Return the [X, Y] coordinate for the center point of the cell that contains the specified text.  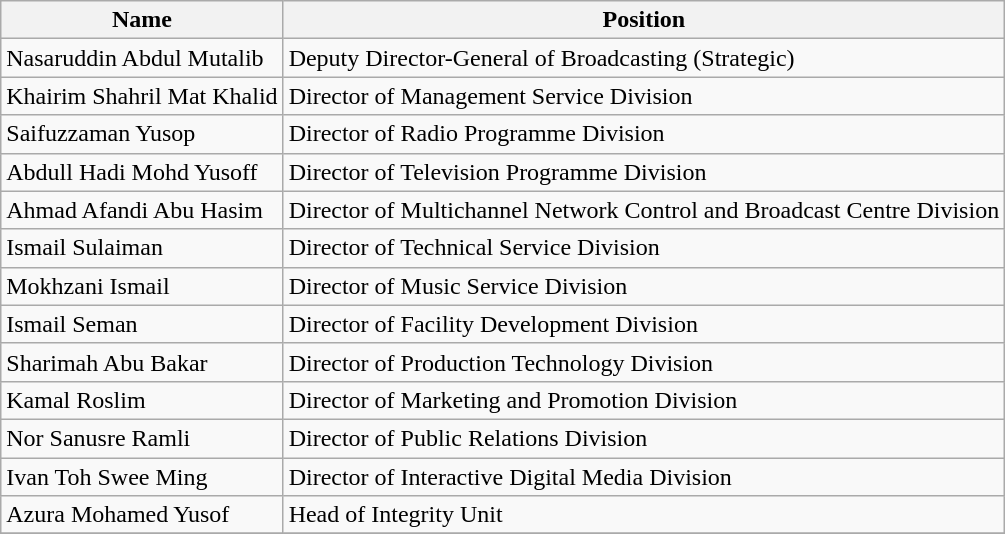
Deputy Director-General of Broadcasting (Strategic) [644, 58]
Ivan Toh Swee Ming [142, 477]
Director of Television Programme Division [644, 172]
Director of Radio Programme Division [644, 134]
Nasaruddin Abdul Mutalib [142, 58]
Kamal Roslim [142, 400]
Saifuzzaman Yusop [142, 134]
Director of Public Relations Division [644, 438]
Azura Mohamed Yusof [142, 515]
Sharimah Abu Bakar [142, 362]
Abdull Hadi Mohd Yusoff [142, 172]
Director of Production Technology Division [644, 362]
Director of Technical Service Division [644, 248]
Khairim Shahril Mat Khalid [142, 96]
Head of Integrity Unit [644, 515]
Director of Facility Development Division [644, 324]
Ismail Sulaiman [142, 248]
Ismail Seman [142, 324]
Nor Sanusre Ramli [142, 438]
Ahmad Afandi Abu Hasim [142, 210]
Director of Marketing and Promotion Division [644, 400]
Mokhzani Ismail [142, 286]
Director of Interactive Digital Media Division [644, 477]
Director of Multichannel Network Control and Broadcast Centre Division [644, 210]
Director of Music Service Division [644, 286]
Name [142, 20]
Director of Management Service Division [644, 96]
Position [644, 20]
